Search for the cell housing the specified text and yield its [X, Y] center coordinate. 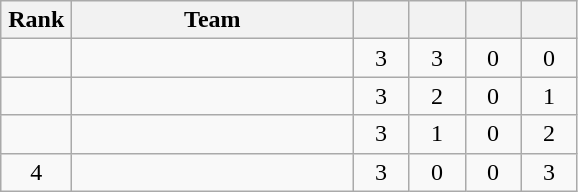
Rank [36, 20]
Team [212, 20]
4 [36, 172]
